Scan for the cell matching the given text and deliver its (x, y) coordinate at center. 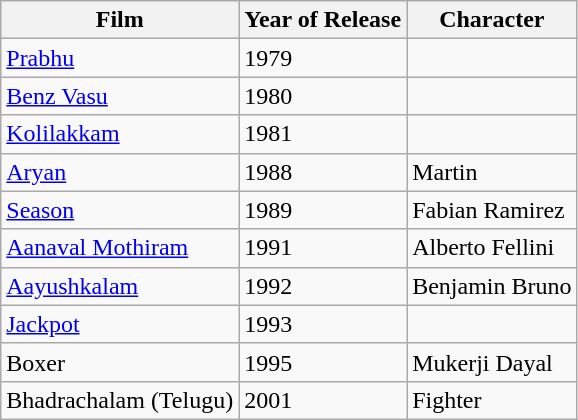
Season (120, 210)
Bhadrachalam (Telugu) (120, 400)
Character (492, 20)
Benz Vasu (120, 96)
Martin (492, 172)
1993 (323, 324)
Fighter (492, 400)
Jackpot (120, 324)
1992 (323, 286)
1989 (323, 210)
Fabian Ramirez (492, 210)
Kolilakkam (120, 134)
1981 (323, 134)
Aayushkalam (120, 286)
1991 (323, 248)
Benjamin Bruno (492, 286)
Alberto Fellini (492, 248)
Year of Release (323, 20)
1980 (323, 96)
1995 (323, 362)
1979 (323, 58)
Mukerji Dayal (492, 362)
Aryan (120, 172)
Aanaval Mothiram (120, 248)
Prabhu (120, 58)
2001 (323, 400)
Film (120, 20)
1988 (323, 172)
Boxer (120, 362)
